Pinpoint the cell where the given text exists, returning its (X, Y) midpoint coordinate. 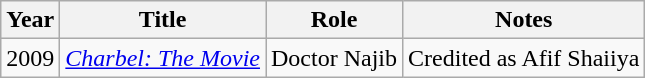
Charbel: The Movie (163, 58)
Title (163, 20)
2009 (30, 58)
Credited as Afif Shaiiya (524, 58)
Notes (524, 20)
Role (334, 20)
Doctor Najib (334, 58)
Year (30, 20)
